Determine the (X, Y) coordinate at the center of the cell enclosing the given text.  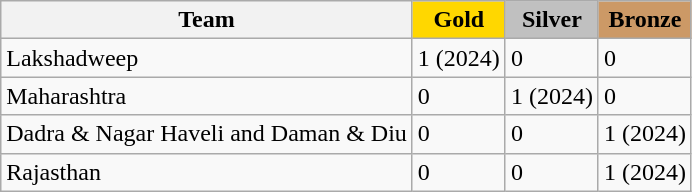
Dadra & Nagar Haveli and Daman & Diu (207, 134)
Maharashtra (207, 96)
Team (207, 20)
Silver (552, 20)
Bronze (644, 20)
Rajasthan (207, 172)
Lakshadweep (207, 58)
Gold (458, 20)
